Provide the [x, y] coordinate of the cell's center where the given text is located.  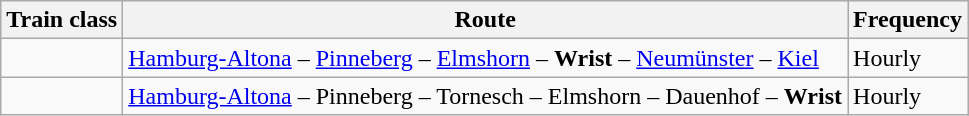
Frequency [908, 20]
Route [486, 20]
Hamburg-Altona – Pinneberg – Elmshorn – Wrist – Neumünster – Kiel [486, 58]
Hamburg-Altona – Pinneberg – Tornesch – Elmshorn – Dauenhof – Wrist [486, 96]
Train class [62, 20]
